Pinpoint the cell where the given text exists, returning its (x, y) midpoint coordinate. 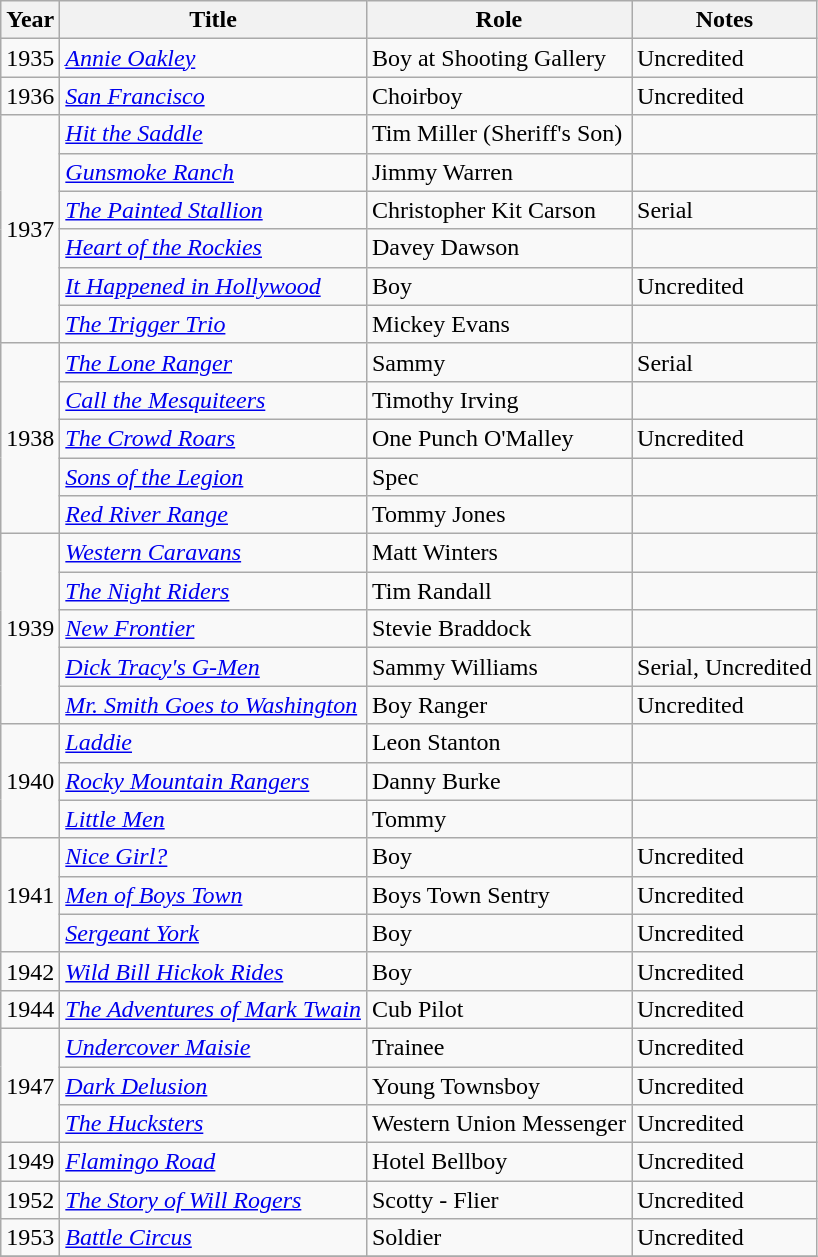
It Happened in Hollywood (214, 286)
Title (214, 20)
1940 (30, 781)
Notes (725, 20)
Men of Boys Town (214, 895)
Christopher Kit Carson (498, 210)
Leon Stanton (498, 743)
Year (30, 20)
Wild Bill Hickok Rides (214, 971)
Davey Dawson (498, 248)
1952 (30, 1200)
Rocky Mountain Rangers (214, 781)
The Trigger Trio (214, 324)
1941 (30, 895)
Soldier (498, 1238)
Danny Burke (498, 781)
Hit the Saddle (214, 134)
Trainee (498, 1047)
Scotty - Flier (498, 1200)
Mr. Smith Goes to Washington (214, 705)
Heart of the Rockies (214, 248)
Undercover Maisie (214, 1047)
Boy at Shooting Gallery (498, 58)
1947 (30, 1085)
Sammy Williams (498, 667)
Flamingo Road (214, 1162)
Call the Mesquiteers (214, 400)
1936 (30, 96)
Role (498, 20)
The Story of Will Rogers (214, 1200)
New Frontier (214, 629)
Battle Circus (214, 1238)
The Night Riders (214, 591)
The Crowd Roars (214, 438)
Hotel Bellboy (498, 1162)
1942 (30, 971)
Gunsmoke Ranch (214, 172)
1937 (30, 229)
Choirboy (498, 96)
Red River Range (214, 515)
1949 (30, 1162)
Cub Pilot (498, 1009)
Tommy (498, 819)
Annie Oakley (214, 58)
Spec (498, 477)
Young Townsboy (498, 1085)
Dark Delusion (214, 1085)
Tim Randall (498, 591)
Western Union Messenger (498, 1124)
Serial, Uncredited (725, 667)
1944 (30, 1009)
Laddie (214, 743)
One Punch O'Malley (498, 438)
The Painted Stallion (214, 210)
The Hucksters (214, 1124)
Timothy Irving (498, 400)
1939 (30, 629)
Mickey Evans (498, 324)
Tim Miller (Sheriff's Son) (498, 134)
Western Caravans (214, 553)
Little Men (214, 819)
Tommy Jones (498, 515)
1938 (30, 438)
The Adventures of Mark Twain (214, 1009)
1935 (30, 58)
Stevie Braddock (498, 629)
Matt Winters (498, 553)
Sons of the Legion (214, 477)
The Lone Ranger (214, 362)
Boy Ranger (498, 705)
Nice Girl? (214, 857)
Sammy (498, 362)
1953 (30, 1238)
San Francisco (214, 96)
Dick Tracy's G-Men (214, 667)
Boys Town Sentry (498, 895)
Jimmy Warren (498, 172)
Sergeant York (214, 933)
